Detect which cell encompasses the target text, then output its (X, Y) center coordinate. 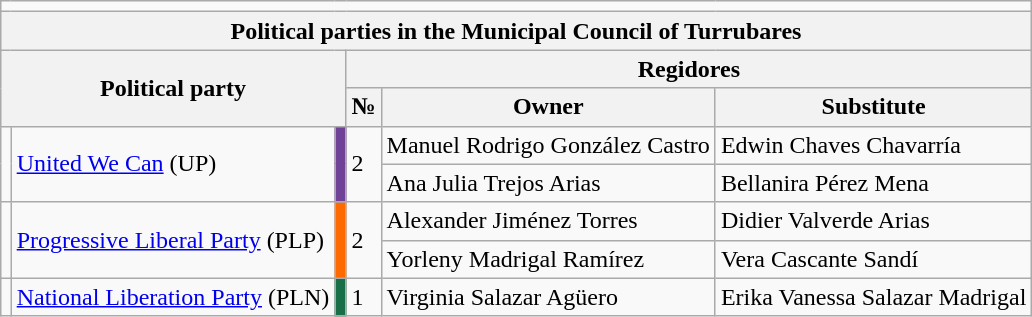
Vera Cascante Sandí (873, 259)
National Liberation Party (PLN) (173, 297)
Substitute (873, 107)
Ana Julia Trejos Arias (548, 183)
Owner (548, 107)
Erika Vanessa Salazar Madrigal (873, 297)
Yorleny Madrigal Ramírez (548, 259)
United We Can (UP) (173, 164)
Regidores (689, 69)
Edwin Chaves Chavarría (873, 145)
Political parties in the Municipal Council of Turrubares (516, 31)
Progressive Liberal Party (PLP) (173, 240)
Didier Valverde Arias (873, 221)
Virginia Salazar Agüero (548, 297)
Bellanira Pérez Mena (873, 183)
1 (364, 297)
Manuel Rodrigo González Castro (548, 145)
Political party (173, 88)
Alexander Jiménez Torres (548, 221)
№ (364, 107)
